Identify which cell holds the provided text, then report its (x, y) central coordinate. 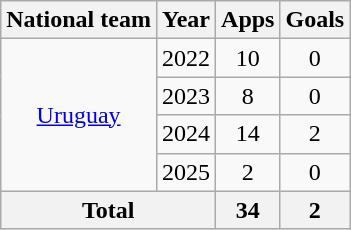
2024 (186, 134)
National team (79, 20)
Total (108, 210)
14 (248, 134)
Uruguay (79, 115)
2022 (186, 58)
8 (248, 96)
2025 (186, 172)
2023 (186, 96)
34 (248, 210)
Apps (248, 20)
10 (248, 58)
Goals (315, 20)
Year (186, 20)
